Extract the [x, y] coordinate from the center of the cell holding the provided text.  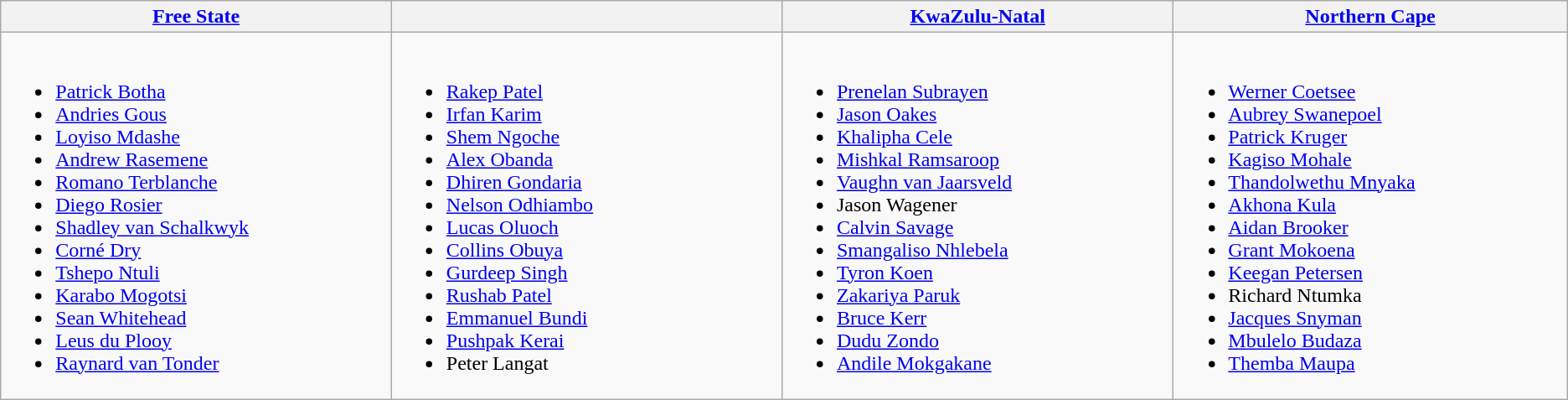
Northern Cape [1370, 17]
KwaZulu-Natal [977, 17]
Free State [196, 17]
